Capture the cell that displays the provided text and extract its (x, y) central coordinate. 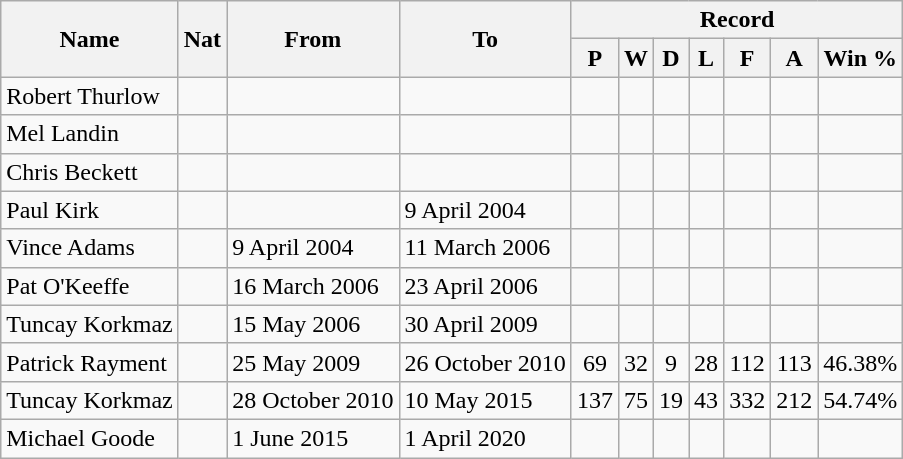
Paul Kirk (90, 210)
A (794, 58)
Record (736, 20)
W (636, 58)
26 October 2010 (485, 362)
Chris Beckett (90, 172)
Vince Adams (90, 248)
From (313, 39)
F (748, 58)
L (706, 58)
To (485, 39)
1 June 2015 (313, 438)
46.38% (860, 362)
P (594, 58)
69 (594, 362)
113 (794, 362)
112 (748, 362)
54.74% (860, 400)
43 (706, 400)
32 (636, 362)
30 April 2009 (485, 324)
212 (794, 400)
9 (670, 362)
D (670, 58)
Nat (202, 39)
Name (90, 39)
19 (670, 400)
23 April 2006 (485, 286)
Mel Landin (90, 134)
Michael Goode (90, 438)
11 March 2006 (485, 248)
10 May 2015 (485, 400)
Pat O'Keeffe (90, 286)
16 March 2006 (313, 286)
25 May 2009 (313, 362)
28 October 2010 (313, 400)
75 (636, 400)
28 (706, 362)
137 (594, 400)
332 (748, 400)
Patrick Rayment (90, 362)
15 May 2006 (313, 324)
Robert Thurlow (90, 96)
Win % (860, 58)
1 April 2020 (485, 438)
